Output the (X, Y) coordinate of the center of the cell containing the given text.  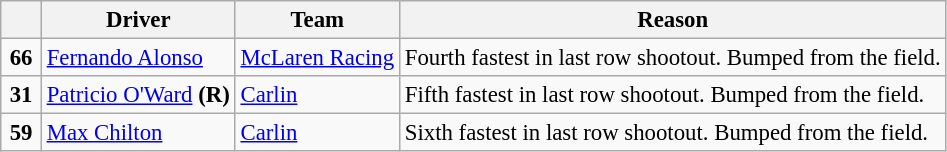
66 (22, 58)
Fernando Alonso (138, 58)
Max Chilton (138, 133)
Sixth fastest in last row shootout. Bumped from the field. (672, 133)
Team (317, 20)
Fifth fastest in last row shootout. Bumped from the field. (672, 95)
Driver (138, 20)
Patricio O'Ward (R) (138, 95)
Fourth fastest in last row shootout. Bumped from the field. (672, 58)
31 (22, 95)
McLaren Racing (317, 58)
59 (22, 133)
Reason (672, 20)
